Scan for the cell matching the given text and deliver its (X, Y) coordinate at center. 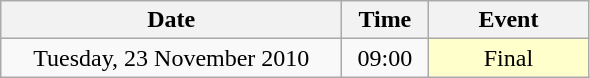
Date (172, 20)
Event (508, 20)
Time (385, 20)
Final (508, 58)
09:00 (385, 58)
Tuesday, 23 November 2010 (172, 58)
